Return the [x, y] coordinate for the center point of the cell that contains the specified text.  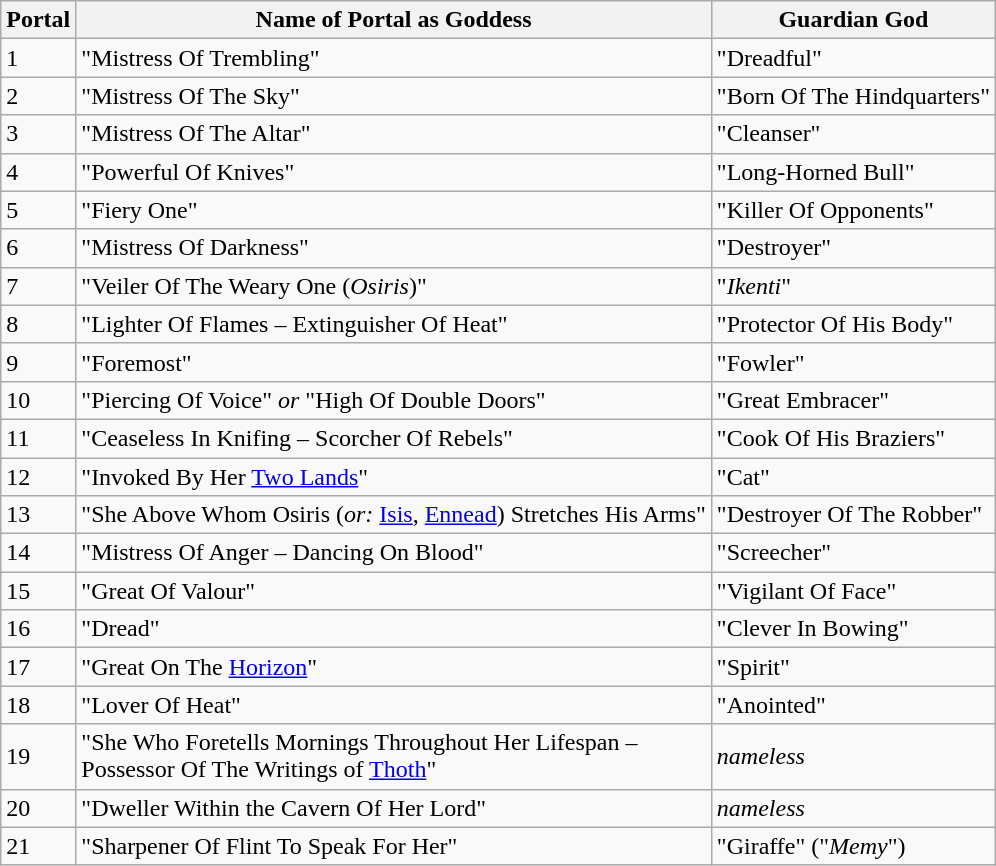
"Great On The Horizon" [394, 667]
"Cook Of His Braziers" [853, 438]
"Dreadful" [853, 58]
"Destroyer" [853, 248]
20 [38, 808]
"Foremost" [394, 362]
"Screecher" [853, 553]
12 [38, 477]
"Fowler" [853, 362]
"Sharpener Of Flint To Speak For Her" [394, 846]
"Killer Of Opponents" [853, 210]
"Clever In Bowing" [853, 629]
"Cat" [853, 477]
8 [38, 324]
"Protector Of His Body" [853, 324]
"Invoked By Her Two Lands" [394, 477]
Name of Portal as Goddess [394, 20]
"Great Embracer" [853, 400]
5 [38, 210]
"Cleanser" [853, 134]
"Mistress Of Trembling" [394, 58]
Portal [38, 20]
"Vigilant Of Face" [853, 591]
"Mistress Of The Sky" [394, 96]
"Fiery One" [394, 210]
"Piercing Of Voice" or "High Of Double Doors" [394, 400]
"She Above Whom Osiris (or: Isis, Ennead) Stretches His Arms" [394, 515]
"Powerful Of Knives" [394, 172]
2 [38, 96]
"Lover Of Heat" [394, 705]
"Giraffe" ("Memy") [853, 846]
"Ikenti" [853, 286]
"She Who Foretells Mornings Throughout Her Lifespan –Possessor Of The Writings of Thoth" [394, 756]
"Mistress Of Darkness" [394, 248]
"Mistress Of Anger – Dancing On Blood" [394, 553]
"Veiler Of The Weary One (Osiris)" [394, 286]
"Anointed" [853, 705]
1 [38, 58]
Guardian God [853, 20]
15 [38, 591]
"Ceaseless In Knifing – Scorcher Of Rebels" [394, 438]
16 [38, 629]
19 [38, 756]
"Long-Horned Bull" [853, 172]
3 [38, 134]
9 [38, 362]
21 [38, 846]
6 [38, 248]
10 [38, 400]
14 [38, 553]
"Dweller Within the Cavern Of Her Lord" [394, 808]
13 [38, 515]
4 [38, 172]
"Destroyer Of The Robber" [853, 515]
"Dread" [394, 629]
"Spirit" [853, 667]
7 [38, 286]
"Mistress Of The Altar" [394, 134]
11 [38, 438]
"Born Of The Hindquarters" [853, 96]
"Lighter Of Flames – Extinguisher Of Heat" [394, 324]
18 [38, 705]
17 [38, 667]
"Great Of Valour" [394, 591]
